Return [x, y] of the center of cell containing provided text 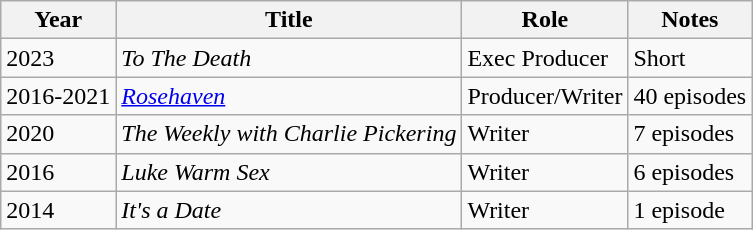
2014 [58, 210]
2016 [58, 172]
40 episodes [690, 96]
Producer/Writer [545, 96]
Exec Producer [545, 58]
Year [58, 20]
7 episodes [690, 134]
2023 [58, 58]
Title [289, 20]
It's a Date [289, 210]
To The Death [289, 58]
Luke Warm Sex [289, 172]
Role [545, 20]
6 episodes [690, 172]
Short [690, 58]
1 episode [690, 210]
2020 [58, 134]
2016-2021 [58, 96]
Notes [690, 20]
Rosehaven [289, 96]
The Weekly with Charlie Pickering [289, 134]
